Detect which cell encompasses the target text, then output its (x, y) center coordinate. 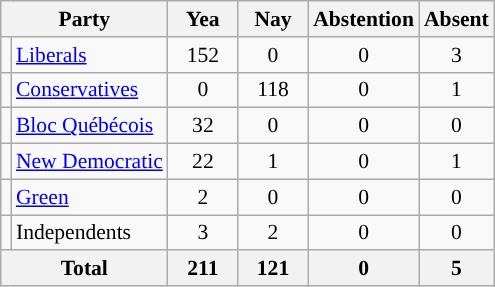
5 (456, 269)
Independents (90, 233)
Nay (273, 19)
Conservatives (90, 90)
New Democratic (90, 162)
118 (273, 90)
211 (203, 269)
32 (203, 126)
Green (90, 197)
22 (203, 162)
Abstention (364, 19)
152 (203, 55)
121 (273, 269)
Party (84, 19)
Liberals (90, 55)
Absent (456, 19)
Total (84, 269)
Bloc Québécois (90, 126)
Yea (203, 19)
